For the text-containing cell, return its midpoint in (x, y) coordinate format. 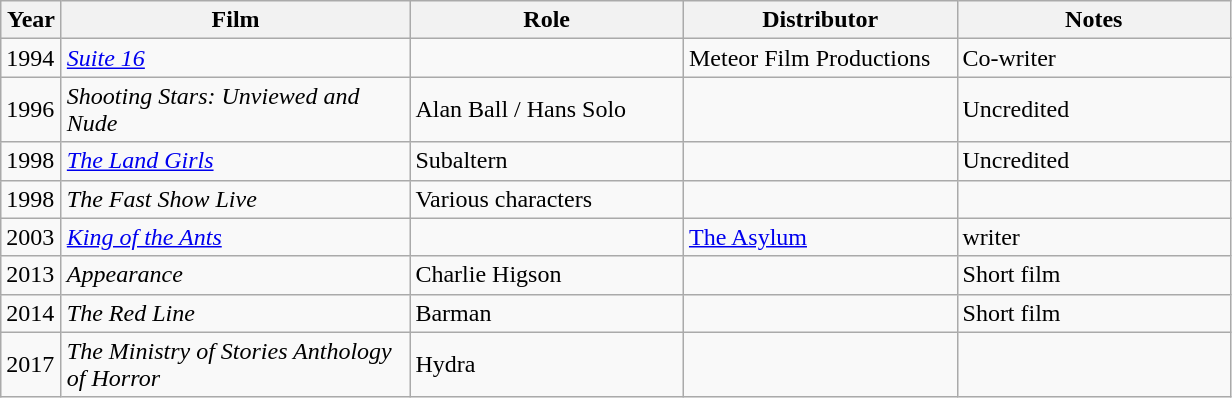
The Ministry of Stories Anthology of Horror (236, 364)
Charlie Higson (547, 275)
2017 (32, 364)
The Fast Show Live (236, 199)
Shooting Stars: Unviewed and Nude (236, 110)
The Land Girls (236, 161)
Year (32, 20)
Film (236, 20)
Alan Ball / Hans Solo (547, 110)
Subaltern (547, 161)
2013 (32, 275)
Co-writer (1094, 58)
writer (1094, 237)
The Asylum (820, 237)
Hydra (547, 364)
Suite 16 (236, 58)
Role (547, 20)
Barman (547, 313)
2003 (32, 237)
1994 (32, 58)
2014 (32, 313)
Distributor (820, 20)
The Red Line (236, 313)
Notes (1094, 20)
1996 (32, 110)
Appearance (236, 275)
King of the Ants (236, 237)
Meteor Film Productions (820, 58)
Various characters (547, 199)
